Find where the given text appears and provide that cell's center as (X, Y) coordinate. 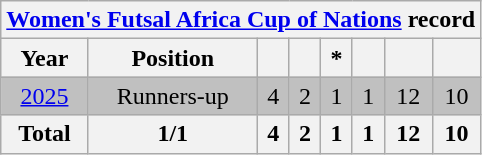
Position (172, 58)
Total (44, 134)
1/1 (172, 134)
Year (44, 58)
Women's Futsal Africa Cup of Nations record (241, 20)
Runners-up (172, 96)
2025 (44, 96)
* (337, 58)
